Provide the (X, Y) coordinate of the cell's center where the given text is located.  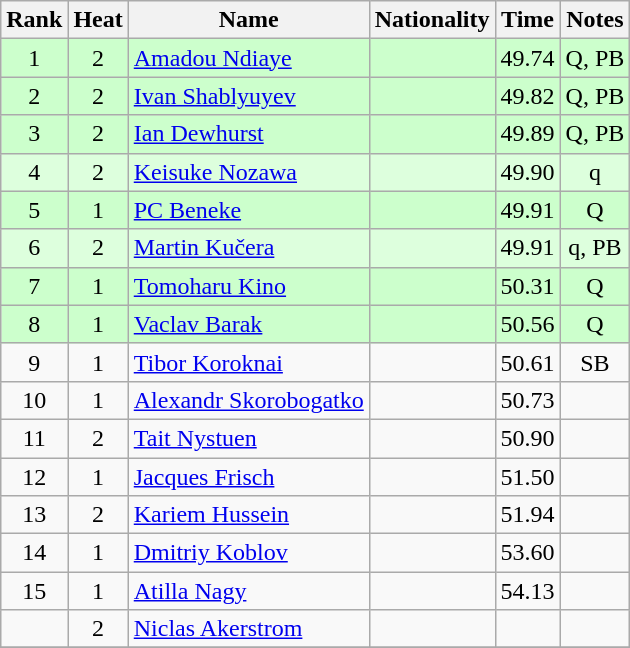
51.94 (528, 515)
Nationality (432, 20)
50.31 (528, 286)
49.74 (528, 58)
Notes (595, 20)
49.82 (528, 96)
4 (34, 172)
8 (34, 324)
50.90 (528, 438)
Heat (98, 20)
q, PB (595, 248)
10 (34, 400)
Niclas Akerstrom (248, 629)
12 (34, 477)
Tomoharu Kino (248, 286)
49.89 (528, 134)
Jacques Frisch (248, 477)
Alexandr Skorobogatko (248, 400)
50.73 (528, 400)
Vaclav Barak (248, 324)
Time (528, 20)
5 (34, 210)
13 (34, 515)
11 (34, 438)
53.60 (528, 553)
Kariem Hussein (248, 515)
Rank (34, 20)
50.56 (528, 324)
54.13 (528, 591)
SB (595, 362)
Name (248, 20)
PC Beneke (248, 210)
Keisuke Nozawa (248, 172)
Atilla Nagy (248, 591)
Martin Kučera (248, 248)
Amadou Ndiaye (248, 58)
Tibor Koroknai (248, 362)
50.61 (528, 362)
15 (34, 591)
9 (34, 362)
Ian Dewhurst (248, 134)
14 (34, 553)
Dmitriy Koblov (248, 553)
51.50 (528, 477)
Ivan Shablyuyev (248, 96)
q (595, 172)
3 (34, 134)
7 (34, 286)
49.90 (528, 172)
Tait Nystuen (248, 438)
6 (34, 248)
